Provide the [X, Y] coordinate of the cell's center where the given text is located.  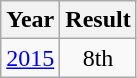
Year [30, 20]
Result [98, 20]
2015 [30, 58]
8th [98, 58]
